Return the [x, y] coordinate for the center point of the cell that contains the specified text.  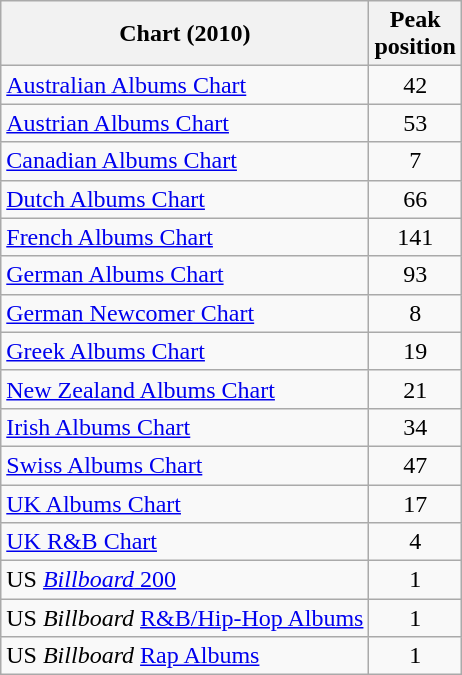
21 [415, 389]
7 [415, 161]
US Billboard Rap Albums [185, 656]
66 [415, 199]
Greek Albums Chart [185, 351]
Peakposition [415, 34]
Chart (2010) [185, 34]
French Albums Chart [185, 237]
US Billboard R&B/Hip-Hop Albums [185, 618]
Canadian Albums Chart [185, 161]
17 [415, 503]
UK Albums Chart [185, 503]
53 [415, 123]
Australian Albums Chart [185, 85]
4 [415, 542]
141 [415, 237]
Austrian Albums Chart [185, 123]
42 [415, 85]
47 [415, 465]
German Newcomer Chart [185, 313]
34 [415, 427]
93 [415, 275]
8 [415, 313]
19 [415, 351]
UK R&B Chart [185, 542]
New Zealand Albums Chart [185, 389]
Swiss Albums Chart [185, 465]
German Albums Chart [185, 275]
Dutch Albums Chart [185, 199]
Irish Albums Chart [185, 427]
US Billboard 200 [185, 580]
